Detect which cell encompasses the target text, then output its (X, Y) center coordinate. 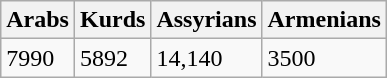
14,140 (206, 58)
5892 (112, 58)
Arabs (38, 20)
Armenians (324, 20)
7990 (38, 58)
Kurds (112, 20)
Assyrians (206, 20)
3500 (324, 58)
